For the text-containing cell, return its midpoint in [x, y] coordinate format. 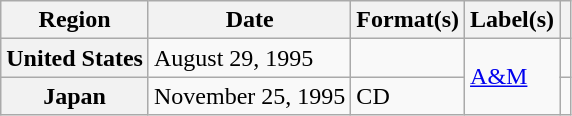
CD [408, 96]
Label(s) [512, 20]
United States [75, 58]
Format(s) [408, 20]
August 29, 1995 [249, 58]
Region [75, 20]
Date [249, 20]
Japan [75, 96]
November 25, 1995 [249, 96]
A&M [512, 77]
